Search for the cell housing the specified text and yield its [X, Y] center coordinate. 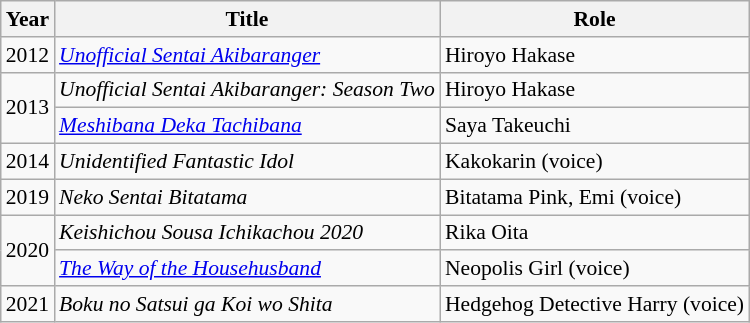
2013 [28, 108]
Role [594, 19]
The Way of the Househusband [247, 269]
Saya Takeuchi [594, 126]
2014 [28, 162]
Neko Sentai Bitatama [247, 197]
Year [28, 19]
Unofficial Sentai Akibaranger: Season Two [247, 90]
Neopolis Girl (voice) [594, 269]
Bitatama Pink, Emi (voice) [594, 197]
Unofficial Sentai Akibaranger [247, 55]
Title [247, 19]
Rika Oita [594, 233]
Meshibana Deka Tachibana [247, 126]
Keishichou Sousa Ichikachou 2020 [247, 233]
2020 [28, 250]
Unidentified Fantastic Idol [247, 162]
2019 [28, 197]
Boku no Satsui ga Koi wo Shita [247, 304]
Hedgehog Detective Harry (voice) [594, 304]
Kakokarin (voice) [594, 162]
2021 [28, 304]
2012 [28, 55]
